Capture the cell that displays the provided text and extract its (x, y) central coordinate. 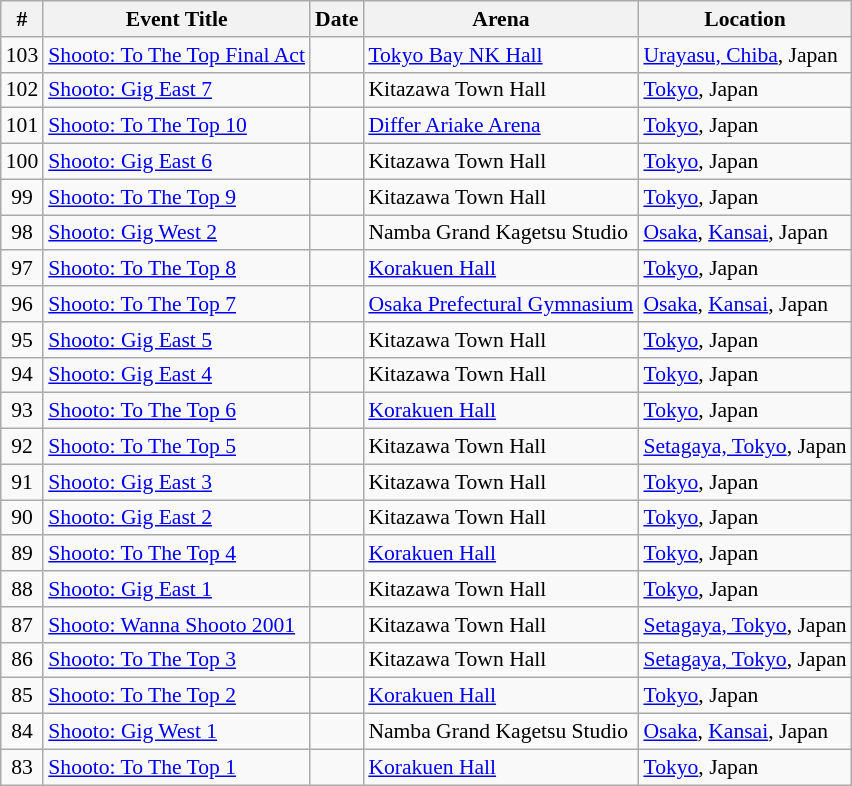
Location (744, 19)
Differ Ariake Arena (500, 126)
Event Title (176, 19)
92 (22, 447)
83 (22, 767)
# (22, 19)
Shooto: Gig West 1 (176, 732)
Shooto: Gig East 6 (176, 162)
91 (22, 482)
Shooto: To The Top 10 (176, 126)
Shooto: Gig East 7 (176, 90)
93 (22, 411)
Shooto: To The Top 2 (176, 696)
Arena (500, 19)
Shooto: To The Top 3 (176, 660)
Shooto: Gig East 5 (176, 340)
Shooto: Gig East 2 (176, 518)
89 (22, 554)
Shooto: To The Top 7 (176, 304)
Shooto: To The Top 5 (176, 447)
101 (22, 126)
90 (22, 518)
Date (336, 19)
Shooto: Gig East 3 (176, 482)
84 (22, 732)
Osaka Prefectural Gymnasium (500, 304)
Tokyo Bay NK Hall (500, 55)
Shooto: To The Top 4 (176, 554)
Shooto: To The Top 9 (176, 197)
Urayasu, Chiba, Japan (744, 55)
94 (22, 375)
100 (22, 162)
98 (22, 233)
102 (22, 90)
Shooto: Wanna Shooto 2001 (176, 625)
Shooto: Gig West 2 (176, 233)
103 (22, 55)
Shooto: To The Top 6 (176, 411)
Shooto: To The Top 8 (176, 269)
86 (22, 660)
97 (22, 269)
88 (22, 589)
Shooto: Gig East 1 (176, 589)
87 (22, 625)
85 (22, 696)
Shooto: Gig East 4 (176, 375)
99 (22, 197)
Shooto: To The Top Final Act (176, 55)
Shooto: To The Top 1 (176, 767)
96 (22, 304)
95 (22, 340)
